Find where the given text appears and provide that cell's center as (X, Y) coordinate. 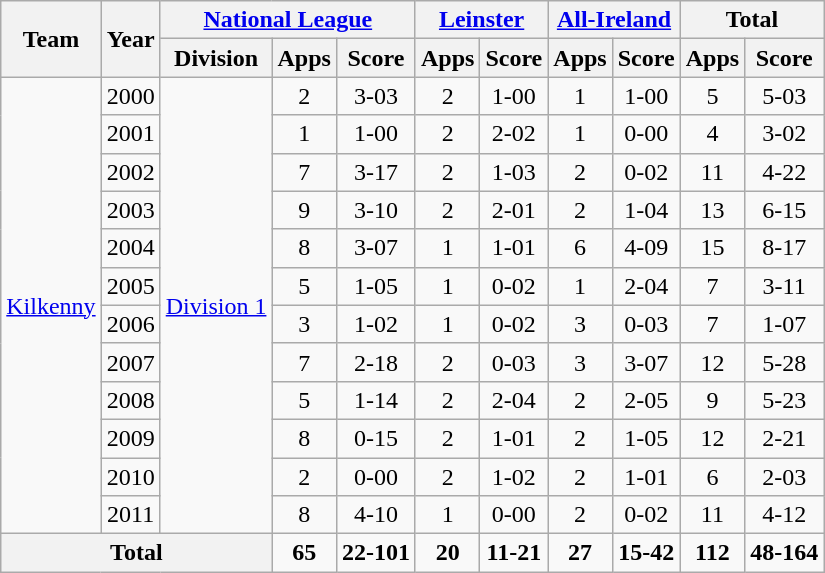
5-03 (784, 96)
15 (712, 248)
Year (130, 39)
2001 (130, 134)
2-21 (784, 438)
Division 1 (216, 306)
2-05 (646, 400)
3-17 (376, 172)
4-09 (646, 248)
3-10 (376, 210)
2009 (130, 438)
2-03 (784, 477)
2010 (130, 477)
65 (304, 553)
2002 (130, 172)
Division (216, 58)
2004 (130, 248)
2011 (130, 515)
5-28 (784, 362)
Leinster (481, 20)
1-04 (646, 210)
112 (712, 553)
1-07 (784, 324)
3-02 (784, 134)
11-21 (514, 553)
National League (288, 20)
3-03 (376, 96)
0-15 (376, 438)
2003 (130, 210)
4-22 (784, 172)
2000 (130, 96)
5-23 (784, 400)
1-03 (514, 172)
2-01 (514, 210)
All-Ireland (614, 20)
2-02 (514, 134)
Kilkenny (51, 306)
2-18 (376, 362)
22-101 (376, 553)
2005 (130, 286)
27 (580, 553)
8-17 (784, 248)
2007 (130, 362)
13 (712, 210)
Team (51, 39)
20 (447, 553)
4 (712, 134)
6-15 (784, 210)
1-14 (376, 400)
48-164 (784, 553)
4-12 (784, 515)
15-42 (646, 553)
2008 (130, 400)
3-11 (784, 286)
2006 (130, 324)
4-10 (376, 515)
